Scan for the cell matching the given text and deliver its (X, Y) coordinate at center. 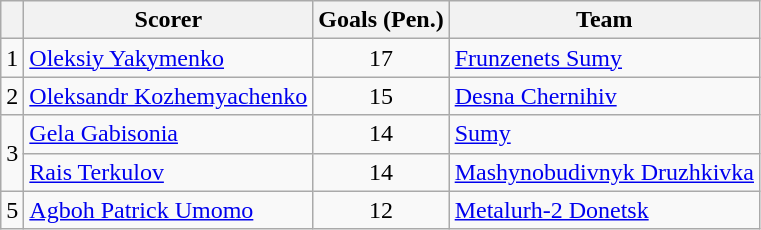
Goals (Pen.) (381, 20)
Team (604, 20)
15 (381, 96)
Scorer (168, 20)
5 (12, 210)
Frunzenets Sumy (604, 58)
3 (12, 153)
1 (12, 58)
Agboh Patrick Umomo (168, 210)
Sumy (604, 134)
Rais Terkulov (168, 172)
Oleksandr Kozhemyachenko (168, 96)
Oleksiy Yakymenko (168, 58)
12 (381, 210)
Desna Chernihiv (604, 96)
Metalurh-2 Donetsk (604, 210)
Gela Gabisonia (168, 134)
17 (381, 58)
Mashynobudivnyk Druzhkivka (604, 172)
2 (12, 96)
